Pinpoint the cell where the given text exists, returning its (X, Y) midpoint coordinate. 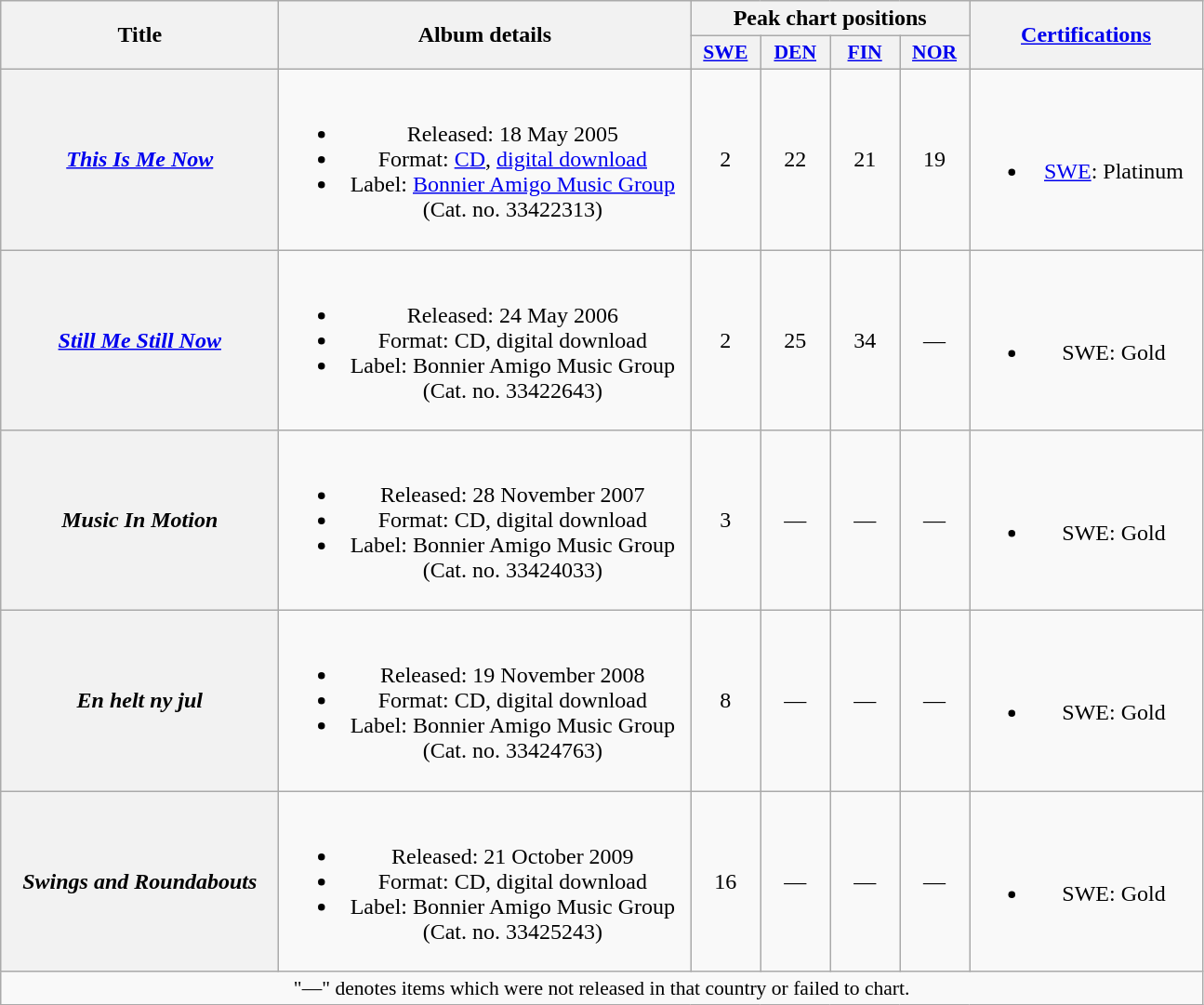
3 (725, 521)
SWE (725, 53)
16 (725, 881)
19 (935, 159)
SWE: Platinum (1086, 159)
Music In Motion (139, 521)
Album details (485, 35)
Title (139, 35)
Peak chart positions (830, 19)
NOR (935, 53)
25 (796, 339)
"—" denotes items which were not released in that country or failed to chart. (602, 988)
21 (865, 159)
Released: 19 November 2008Format: CD, digital downloadLabel: Bonnier Amigo Music Group(Cat. no. 33424763) (485, 701)
En helt ny jul (139, 701)
Swings and Roundabouts (139, 881)
Released: 18 May 2005Format: CD, digital downloadLabel: Bonnier Amigo Music Group(Cat. no. 33422313) (485, 159)
Released: 21 October 2009Format: CD, digital downloadLabel: Bonnier Amigo Music Group(Cat. no. 33425243) (485, 881)
DEN (796, 53)
Released: 24 May 2006Format: CD, digital downloadLabel: Bonnier Amigo Music Group(Cat. no. 33422643) (485, 339)
This Is Me Now (139, 159)
Certifications (1086, 35)
FIN (865, 53)
8 (725, 701)
34 (865, 339)
22 (796, 159)
Still Me Still Now (139, 339)
Released: 28 November 2007Format: CD, digital downloadLabel: Bonnier Amigo Music Group(Cat. no. 33424033) (485, 521)
